Extract the (x, y) coordinate from the center of the cell holding the provided text.  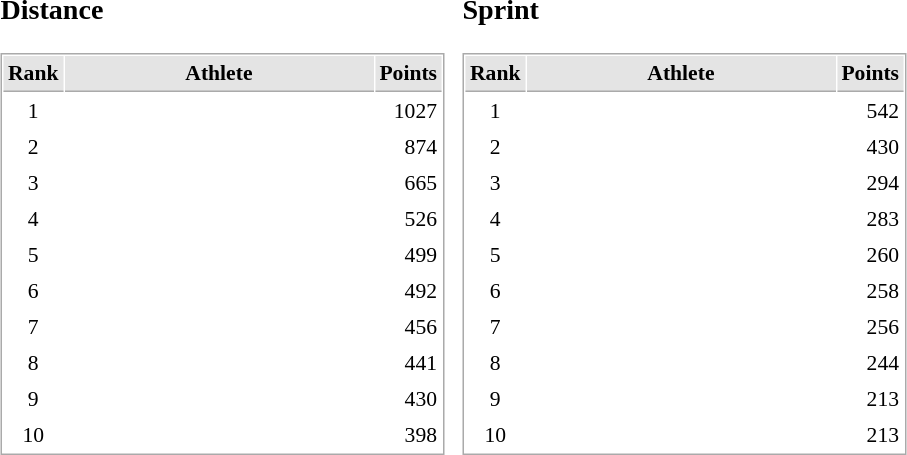
258 (870, 291)
874 (408, 147)
256 (870, 327)
441 (408, 363)
294 (870, 183)
1027 (408, 111)
499 (408, 255)
398 (408, 435)
665 (408, 183)
456 (408, 327)
492 (408, 291)
526 (408, 219)
283 (870, 219)
244 (870, 363)
260 (870, 255)
542 (870, 111)
